Pinpoint the cell where the given text exists, returning its (x, y) midpoint coordinate. 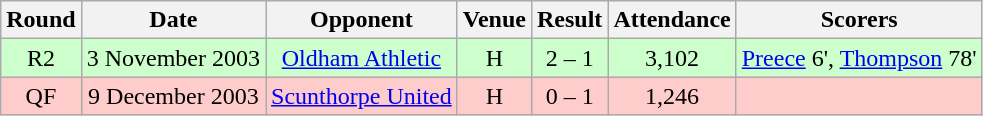
Result (569, 20)
Date (173, 20)
Round (41, 20)
Oldham Athletic (362, 58)
3,102 (672, 58)
9 December 2003 (173, 96)
Attendance (672, 20)
Scorers (859, 20)
Venue (494, 20)
2 – 1 (569, 58)
R2 (41, 58)
Opponent (362, 20)
1,246 (672, 96)
0 – 1 (569, 96)
QF (41, 96)
Preece 6', Thompson 78' (859, 58)
3 November 2003 (173, 58)
Scunthorpe United (362, 96)
